For the text-containing cell, return its midpoint in [x, y] coordinate format. 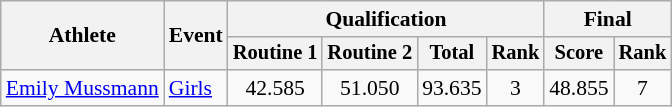
Total [452, 54]
Athlete [82, 36]
Emily Mussmann [82, 88]
Final [608, 19]
Qualification [386, 19]
51.050 [370, 88]
93.635 [452, 88]
Routine 1 [276, 54]
Event [196, 36]
42.585 [276, 88]
Routine 2 [370, 54]
3 [516, 88]
48.855 [578, 88]
7 [643, 88]
Score [578, 54]
Girls [196, 88]
